Return (X, Y) of the center of cell containing provided text 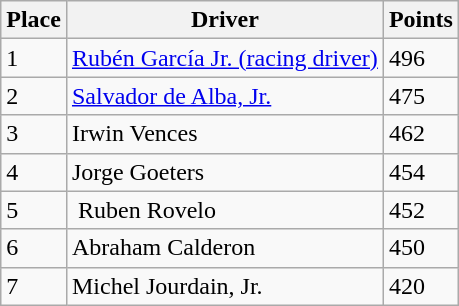
Ruben Rovelo (224, 210)
496 (420, 58)
462 (420, 134)
Abraham Calderon (224, 248)
Points (420, 20)
6 (34, 248)
4 (34, 172)
Jorge Goeters (224, 172)
Salvador de Alba, Jr. (224, 96)
Irwin Vences (224, 134)
3 (34, 134)
475 (420, 96)
Michel Jourdain, Jr. (224, 286)
450 (420, 248)
5 (34, 210)
1 (34, 58)
Place (34, 20)
7 (34, 286)
452 (420, 210)
2 (34, 96)
Driver (224, 20)
Rubén García Jr. (racing driver) (224, 58)
420 (420, 286)
454 (420, 172)
